Locate the cell with the specified text and output its (x, y) center coordinate. 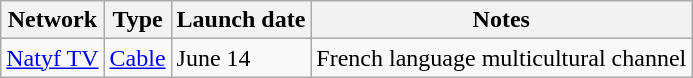
Cable (138, 58)
French language multicultural channel (502, 58)
Network (52, 20)
Natyf TV (52, 58)
Notes (502, 20)
Type (138, 20)
Launch date (241, 20)
June 14 (241, 58)
